Extract the [X, Y] coordinate from the center of the cell holding the provided text.  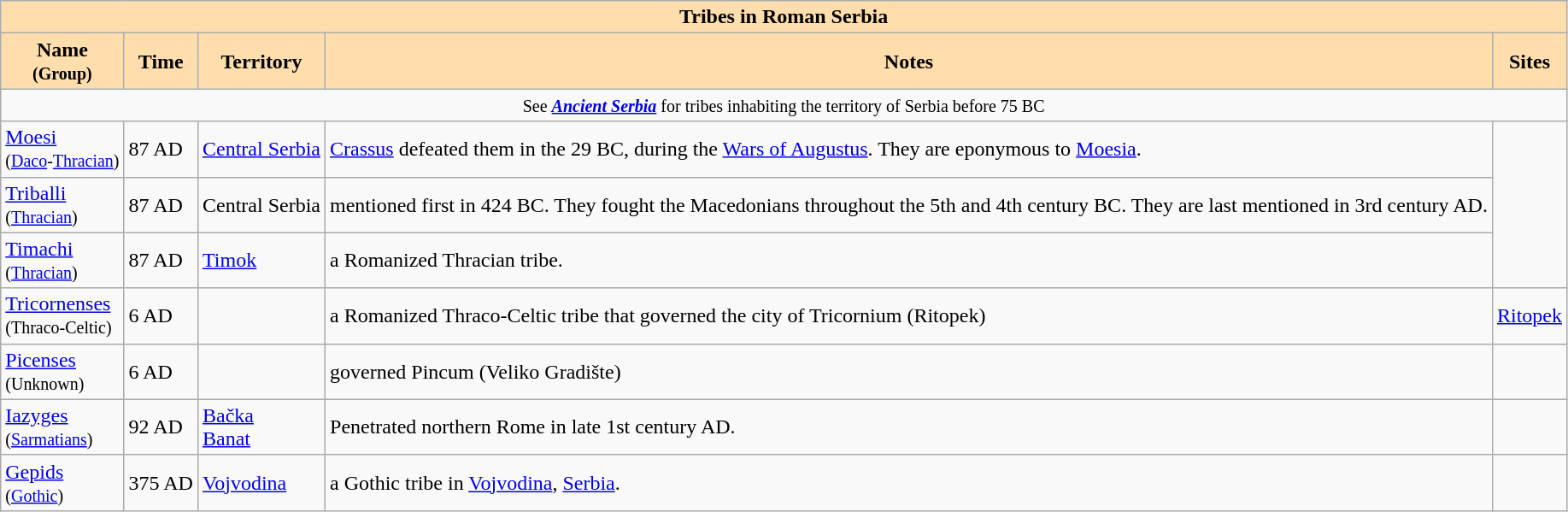
Tribes in Roman Serbia [784, 17]
BačkaBanat [261, 427]
Name(Group) [62, 62]
Crassus defeated them in the 29 BC, during the Wars of Augustus. They are eponymous to Moesia. [909, 149]
Sites [1530, 62]
Moesi(Daco-Thracian) [62, 149]
a Romanized Thraco-Celtic tribe that governed the city of Tricornium (Ritopek) [909, 316]
Tricornenses(Thraco-Celtic) [62, 316]
Vojvodina [261, 482]
Timok [261, 260]
Territory [261, 62]
Penetrated northern Rome in late 1st century AD. [909, 427]
Ritopek [1530, 316]
Gepids(Gothic) [62, 482]
Time [161, 62]
Timachi(Thracian) [62, 260]
governed Pincum (Veliko Gradište) [909, 371]
mentioned first in 424 BC. They fought the Macedonians throughout the 5th and 4th century BC. They are last mentioned in 3rd century AD. [909, 205]
a Gothic tribe in Vojvodina, Serbia. [909, 482]
375 AD [161, 482]
a Romanized Thracian tribe. [909, 260]
Iazyges(Sarmatians) [62, 427]
Triballi(Thracian) [62, 205]
Picenses(Unknown) [62, 371]
92 AD [161, 427]
See Ancient Serbia for tribes inhabiting the territory of Serbia before 75 BC [784, 105]
Notes [909, 62]
